Output the [X, Y] coordinate of the center of the cell containing the given text.  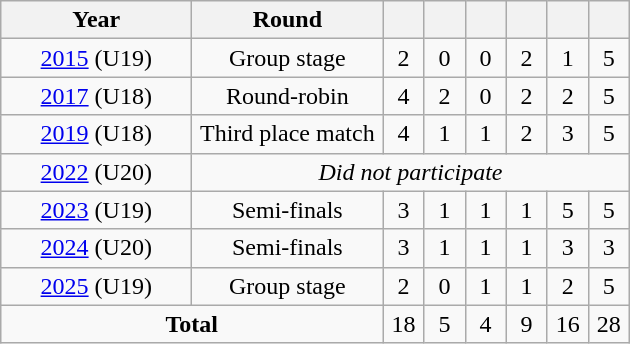
18 [404, 324]
2019 (U18) [96, 134]
2023 (U19) [96, 210]
Round-robin [288, 96]
2015 (U19) [96, 58]
2022 (U20) [96, 172]
9 [526, 324]
2024 (U20) [96, 248]
Third place match [288, 134]
28 [608, 324]
Year [96, 20]
Did not participate [410, 172]
Total [192, 324]
Round [288, 20]
16 [568, 324]
2017 (U18) [96, 96]
2025 (U19) [96, 286]
